Pinpoint the cell where the given text exists, returning its [x, y] midpoint coordinate. 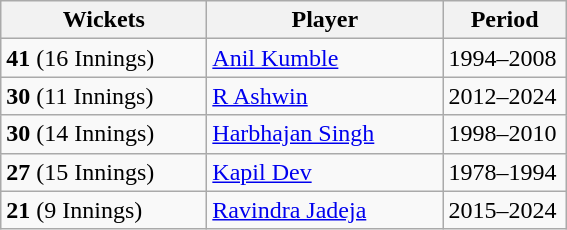
30 (11 Innings) [104, 96]
Period [505, 20]
R Ashwin [325, 96]
Anil Kumble [325, 58]
2012–2024 [505, 96]
Player [325, 20]
41 (16 Innings) [104, 58]
1998–2010 [505, 134]
27 (15 Innings) [104, 172]
30 (14 Innings) [104, 134]
21 (9 Innings) [104, 210]
1994–2008 [505, 58]
Kapil Dev [325, 172]
2015–2024 [505, 210]
Harbhajan Singh [325, 134]
Ravindra Jadeja [325, 210]
Wickets [104, 20]
1978–1994 [505, 172]
